Locate the cell with the specified text and output its (X, Y) center coordinate. 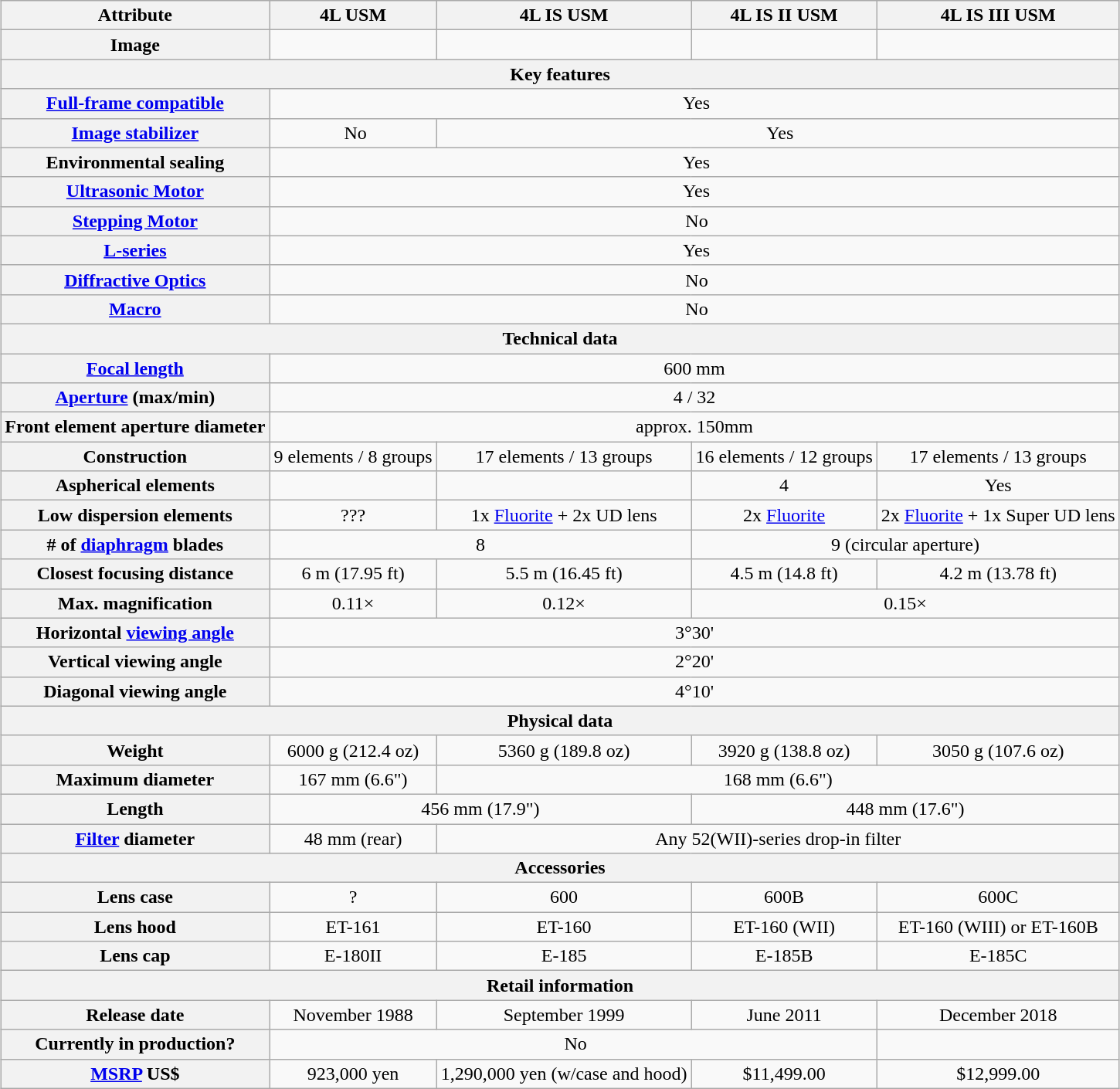
# of diaphragm blades (135, 544)
2x Fluorite + 1x Super UD lens (998, 515)
9 elements / 8 groups (353, 456)
$11,499.00 (784, 1074)
4L IS II USM (784, 15)
923,000 yen (353, 1074)
Lens case (135, 897)
E-185C (998, 956)
4L IS III USM (998, 15)
Diffractive Optics (135, 280)
ET-160 (WIII) or ET-160B (998, 927)
Max. magnification (135, 603)
Horizontal viewing angle (135, 633)
48 mm (rear) (353, 838)
0.15× (905, 603)
2x Fluorite (784, 515)
ET-160 (564, 927)
Construction (135, 456)
$12,999.00 (998, 1074)
Any 52(WII)-series drop-in filter (778, 838)
3050 g (107.6 oz) (998, 750)
4L IS USM (564, 15)
5360 g (189.8 oz) (564, 750)
0.12× (564, 603)
1x Fluorite + 2x UD lens (564, 515)
168 mm (6.6") (778, 779)
4.5 m (14.8 ft) (784, 574)
3920 g (138.8 oz) (784, 750)
Ultrasonic Motor (135, 192)
3°30' (694, 633)
Retail information (560, 986)
Weight (135, 750)
600B (784, 897)
L-series (135, 250)
Physical data (560, 721)
Lens hood (135, 927)
4.2 m (13.78 ft) (998, 574)
E-180II (353, 956)
1,290,000 yen (w/case and hood) (564, 1074)
Diagonal viewing angle (135, 691)
September 1999 (564, 1015)
Front element aperture diameter (135, 427)
Lens cap (135, 956)
600 mm (694, 368)
MSRP US$ (135, 1074)
456 mm (17.9") (480, 809)
600C (998, 897)
8 (480, 544)
December 2018 (998, 1015)
??? (353, 515)
167 mm (6.6") (353, 779)
Environmental sealing (135, 162)
4°10' (694, 691)
5.5 m (16.45 ft) (564, 574)
448 mm (17.6") (905, 809)
9 (circular aperture) (905, 544)
Key features (560, 74)
Focal length (135, 368)
Vertical viewing angle (135, 662)
Aspherical elements (135, 486)
Technical data (560, 338)
E-185 (564, 956)
approx. 150mm (694, 427)
Maximum diameter (135, 779)
4L USM (353, 15)
2°20' (694, 662)
6000 g (212.4 oz) (353, 750)
Stepping Motor (135, 221)
Closest focusing distance (135, 574)
June 2011 (784, 1015)
Macro (135, 309)
Image (135, 45)
4 (784, 486)
6 m (17.95 ft) (353, 574)
Low dispersion elements (135, 515)
Full-frame compatible (135, 103)
E-185B (784, 956)
? (353, 897)
Filter diameter (135, 838)
Length (135, 809)
4 / 32 (694, 398)
ET-160 (WII) (784, 927)
Attribute (135, 15)
Accessories (560, 868)
November 1988 (353, 1015)
16 elements / 12 groups (784, 456)
600 (564, 897)
ET-161 (353, 927)
Release date (135, 1015)
Image stabilizer (135, 133)
0.11× (353, 603)
Currently in production? (135, 1044)
Aperture (max/min) (135, 398)
